Pinpoint the cell where the given text exists, returning its [x, y] midpoint coordinate. 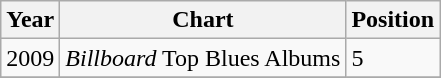
Position [393, 20]
Chart [203, 20]
Year [30, 20]
2009 [30, 58]
Billboard Top Blues Albums [203, 58]
5 [393, 58]
